Search for the cell housing the specified text and yield its (x, y) center coordinate. 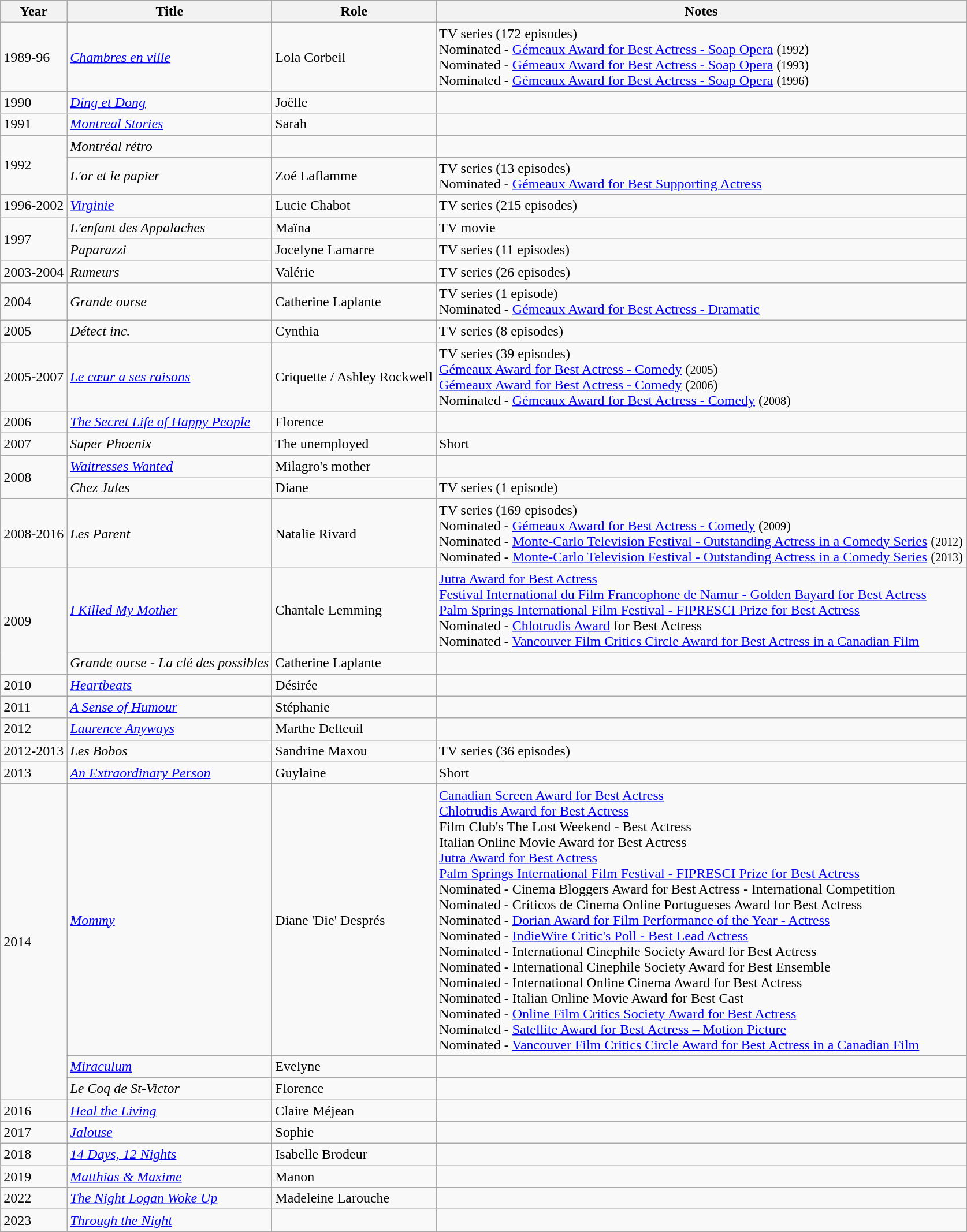
TV series (36 episodes) (701, 751)
Marthe Delteuil (354, 729)
2013 (34, 773)
2004 (34, 302)
Evelyne (354, 1066)
Year (34, 12)
1992 (34, 165)
Montréal rétro (170, 146)
Waitresses Wanted (170, 466)
1997 (34, 239)
2010 (34, 685)
1990 (34, 102)
Super Phoenix (170, 444)
Cynthia (354, 331)
TV series (215 episodes) (701, 206)
2018 (34, 1155)
2007 (34, 444)
Montreal Stories (170, 124)
1996-2002 (34, 206)
Jocelyne Lamarre (354, 250)
TV series (8 episodes) (701, 331)
Détect inc. (170, 331)
2011 (34, 707)
TV series (1 episode)Nominated - Gémeaux Award for Best Actress - Dramatic (701, 302)
Natalie Rivard (354, 534)
TV series (26 episodes) (701, 271)
Miraculum (170, 1066)
Mommy (170, 920)
TV series (1 episode) (701, 488)
Guylaine (354, 773)
Rumeurs (170, 271)
Le Coq de St-Victor (170, 1088)
2012-2013 (34, 751)
Sandrine Maxou (354, 751)
Le cœur a ses raisons (170, 377)
Sarah (354, 124)
Désirée (354, 685)
2019 (34, 1177)
2017 (34, 1133)
Chantale Lemming (354, 610)
Zoé Laflamme (354, 176)
L'or et le papier (170, 176)
2014 (34, 941)
Joëlle (354, 102)
Stéphanie (354, 707)
Heartbeats (170, 685)
Isabelle Brodeur (354, 1155)
TV series (13 episodes)Nominated - Gémeaux Award for Best Supporting Actress (701, 176)
2012 (34, 729)
2006 (34, 422)
2005-2007 (34, 377)
Virginie (170, 206)
Ding et Dong (170, 102)
Lola Corbeil (354, 57)
Criquette / Ashley Rockwell (354, 377)
TV series (11 episodes) (701, 250)
2003-2004 (34, 271)
2009 (34, 621)
2022 (34, 1198)
Valérie (354, 271)
Chambres en ville (170, 57)
A Sense of Humour (170, 707)
Les Bobos (170, 751)
Through the Night (170, 1220)
Les Parent (170, 534)
Laurence Anyways (170, 729)
2023 (34, 1220)
Sophie (354, 1133)
Title (170, 12)
14 Days, 12 Nights (170, 1155)
Milagro's mother (354, 466)
Notes (701, 12)
2008 (34, 477)
TV movie (701, 228)
An Extraordinary Person (170, 773)
The unemployed (354, 444)
2016 (34, 1111)
The Night Logan Woke Up (170, 1198)
Claire Méjean (354, 1111)
Role (354, 12)
L'enfant des Appalaches (170, 228)
Grande ourse - La clé des possibles (170, 663)
Grande ourse (170, 302)
2008-2016 (34, 534)
Manon (354, 1177)
Diane (354, 488)
Diane 'Die' Després (354, 920)
Paparazzi (170, 250)
Lucie Chabot (354, 206)
2005 (34, 331)
Matthias & Maxime (170, 1177)
The Secret Life of Happy People (170, 422)
Maïna (354, 228)
I Killed My Mother (170, 610)
Madeleine Larouche (354, 1198)
1991 (34, 124)
Jalouse (170, 1133)
Chez Jules (170, 488)
Heal the Living (170, 1111)
1989-96 (34, 57)
